Return (X, Y) of the center of cell containing provided text 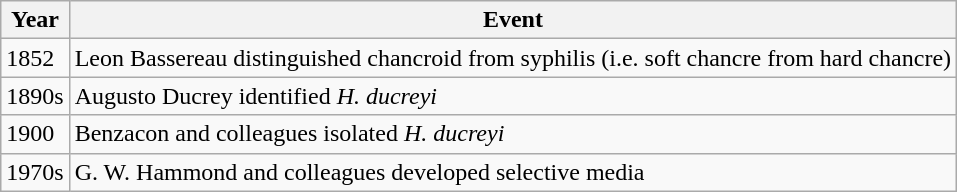
1900 (35, 134)
Year (35, 20)
Benzacon and colleagues isolated H. ducreyi (512, 134)
Event (512, 20)
Leon Bassereau distinguished chancroid from syphilis (i.e. soft chancre from hard chancre) (512, 58)
G. W. Hammond and colleagues developed selective media (512, 172)
1970s (35, 172)
Augusto Ducrey identified H. ducreyi (512, 96)
1890s (35, 96)
1852 (35, 58)
